Locate the cell with the specified text and output its [X, Y] center coordinate. 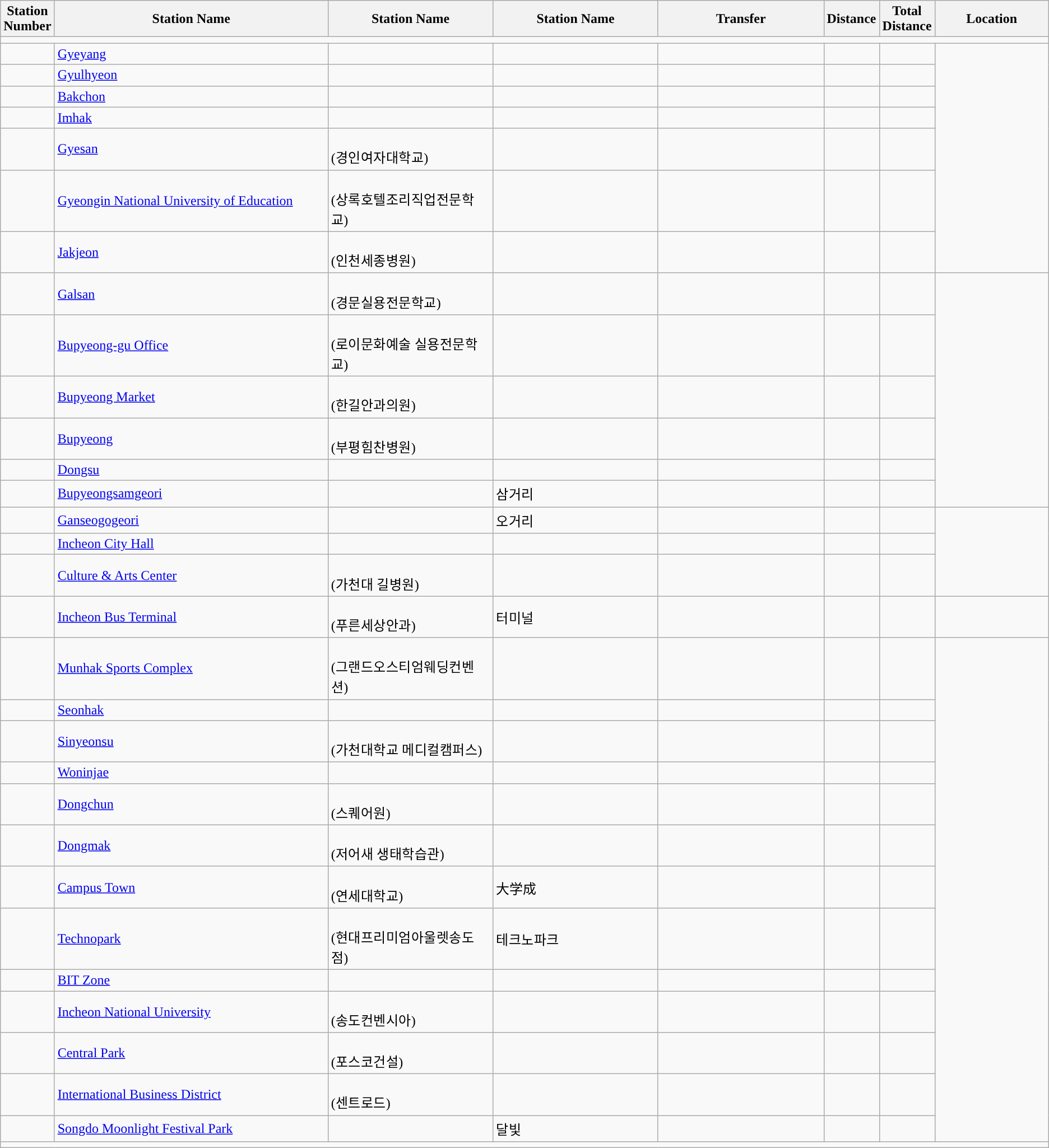
터미널 [576, 617]
StationNumber [27, 19]
Culture & Arts Center [191, 575]
Sinyeonsu [191, 741]
TotalDistance [907, 19]
(그랜드오스티엄웨딩컨벤션) [410, 668]
International Business District [191, 1095]
Campus Town [191, 887]
(경문실용전문학교) [410, 294]
오거리 [576, 520]
Bakchon [191, 96]
(부평힘찬병원) [410, 439]
Incheon National University [191, 1011]
Transfer [741, 19]
(로이문화예술 실용전문학교) [410, 345]
Technopark [191, 938]
Incheon Bus Terminal [191, 617]
Galsan [191, 294]
달빛 [576, 1128]
大学成 [576, 887]
Gyeyang [191, 54]
Dongsu [191, 470]
Gyulhyeon [191, 75]
Bupyeongsamgeori [191, 494]
Munhak Sports Complex [191, 668]
(저어새 생태학습관) [410, 845]
BIT Zone [191, 980]
(포스코건설) [410, 1053]
Woninjae [191, 773]
Imhak [191, 118]
(경인여자대학교) [410, 149]
(가천대학교 메디컬캠퍼스) [410, 741]
(인천세종병원) [410, 252]
Gyesan [191, 149]
Seonhak [191, 710]
Bupyeong Market [191, 397]
(센트로드) [410, 1095]
(연세대학교) [410, 887]
Distance [852, 19]
(한길안과의원) [410, 397]
Jakjeon [191, 252]
Bupyeong-gu Office [191, 345]
Bupyeong [191, 439]
Central Park [191, 1053]
Ganseogogeori [191, 520]
(푸른세상안과) [410, 617]
Dongchun [191, 804]
Gyeongin National University of Education [191, 201]
(송도컨벤시아) [410, 1011]
Songdo Moonlight Festival Park [191, 1128]
(상록호텔조리직업전문학교) [410, 201]
삼거리 [576, 494]
(현대프리미엄아울렛송도점) [410, 938]
Location [992, 19]
Dongmak [191, 845]
테크노파크 [576, 938]
Incheon City Hall [191, 544]
(가천대 길병원) [410, 575]
(스퀘어원) [410, 804]
